Find where the given text appears and provide that cell's center as (X, Y) coordinate. 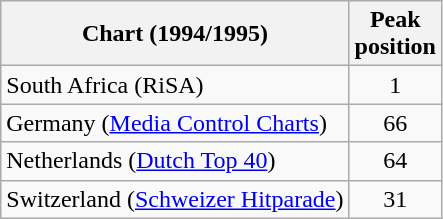
1 (395, 85)
66 (395, 123)
31 (395, 199)
Peakposition (395, 34)
South Africa (RiSA) (175, 85)
64 (395, 161)
Chart (1994/1995) (175, 34)
Netherlands (Dutch Top 40) (175, 161)
Switzerland (Schweizer Hitparade) (175, 199)
Germany (Media Control Charts) (175, 123)
